Detect which cell encompasses the target text, then output its [X, Y] center coordinate. 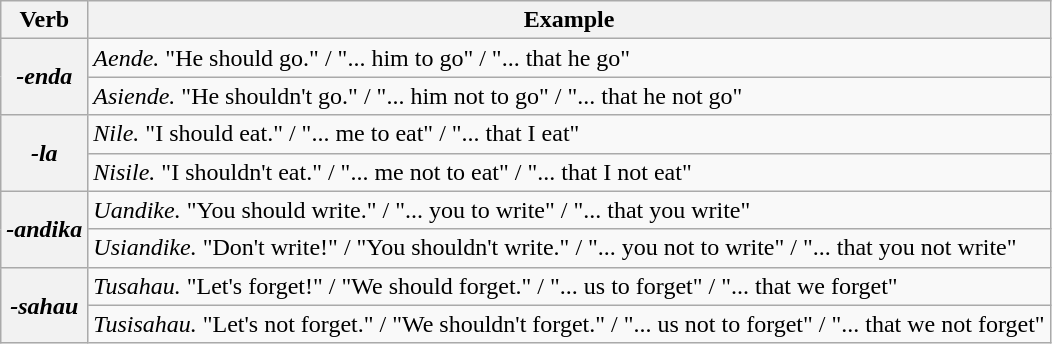
Tusisahau. "Let's not forget." / "We shouldn't forget." / "... us not to forget" / "... that we not forget" [569, 324]
Nile. "I should eat." / "... me to eat" / "... that I eat" [569, 134]
-andika [44, 229]
-enda [44, 77]
Verb [44, 20]
-la [44, 153]
-sahau [44, 305]
Example [569, 20]
Tusahau. "Let's forget!" / "We should forget." / "... us to forget" / "... that we forget" [569, 286]
Nisile. "I shouldn't eat." / "... me not to eat" / "... that I not eat" [569, 172]
Aende. "He should go." / "... him to go" / "... that he go" [569, 58]
Uandike. "You should write." / "... you to write" / "... that you write" [569, 210]
Usiandike. "Don't write!" / "You shouldn't write." / "... you not to write" / "... that you not write" [569, 248]
Asiende. "He shouldn't go." / "... him not to go" / "... that he not go" [569, 96]
